Locate the cell with the specified text and output its (x, y) center coordinate. 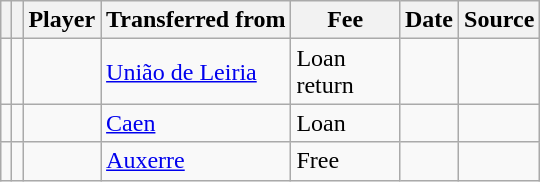
Loan (346, 123)
Free (346, 161)
Loan return (346, 72)
Source (500, 20)
União de Leiria (196, 72)
Fee (346, 20)
Date (428, 20)
Auxerre (196, 161)
Caen (196, 123)
Player (62, 20)
Transferred from (196, 20)
